Pinpoint the cell where the given text exists, returning its (X, Y) midpoint coordinate. 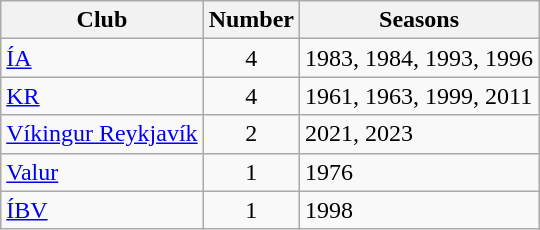
1961, 1963, 1999, 2011 (420, 96)
2021, 2023 (420, 134)
1976 (420, 172)
1998 (420, 210)
1983, 1984, 1993, 1996 (420, 58)
Number (251, 20)
ÍA (102, 58)
KR (102, 96)
2 (251, 134)
ÍBV (102, 210)
Club (102, 20)
Valur (102, 172)
Seasons (420, 20)
Víkingur Reykjavík (102, 134)
